Detect which cell encompasses the target text, then output its (x, y) center coordinate. 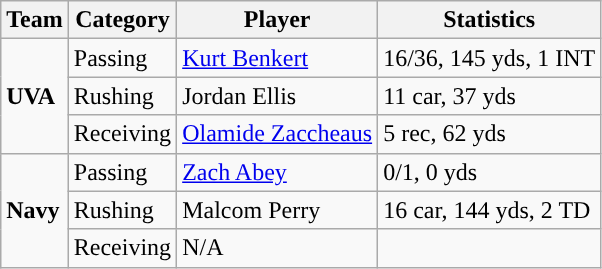
Statistics (490, 20)
Kurt Benkert (278, 58)
16 car, 144 yds, 2 TD (490, 210)
Navy (35, 210)
5 rec, 62 yds (490, 134)
UVA (35, 96)
N/A (278, 248)
16/36, 145 yds, 1 INT (490, 58)
Team (35, 20)
Category (122, 20)
Olamide Zaccheaus (278, 134)
Jordan Ellis (278, 96)
Malcom Perry (278, 210)
Player (278, 20)
0/1, 0 yds (490, 172)
Zach Abey (278, 172)
11 car, 37 yds (490, 96)
